Capture the cell that displays the provided text and extract its [x, y] central coordinate. 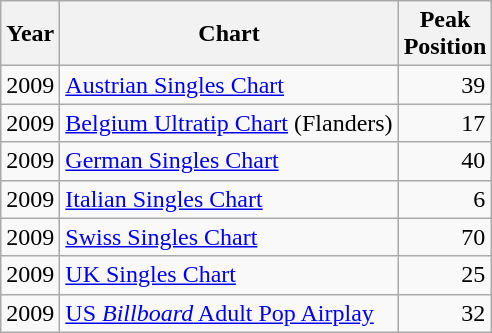
6 [445, 199]
Austrian Singles Chart [229, 85]
UK Singles Chart [229, 275]
Chart [229, 34]
32 [445, 313]
39 [445, 85]
PeakPosition [445, 34]
Belgium Ultratip Chart (Flanders) [229, 123]
Year [30, 34]
70 [445, 237]
25 [445, 275]
US Billboard Adult Pop Airplay [229, 313]
17 [445, 123]
Swiss Singles Chart [229, 237]
German Singles Chart [229, 161]
40 [445, 161]
Italian Singles Chart [229, 199]
